Capture the cell that displays the provided text and extract its [x, y] central coordinate. 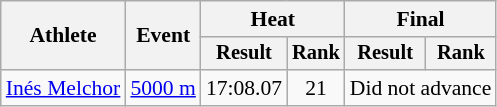
5000 m [162, 88]
Inés Melchor [64, 88]
Athlete [64, 36]
Heat [273, 19]
Event [162, 36]
17:08.07 [244, 88]
21 [316, 88]
Final [421, 19]
Did not advance [421, 88]
